From the cell containing the given text, extract its center point as [x, y] coordinate. 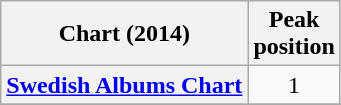
Chart (2014) [124, 34]
1 [294, 85]
Peakposition [294, 34]
Swedish Albums Chart [124, 85]
